Extract the (X, Y) coordinate from the center of the cell holding the provided text.  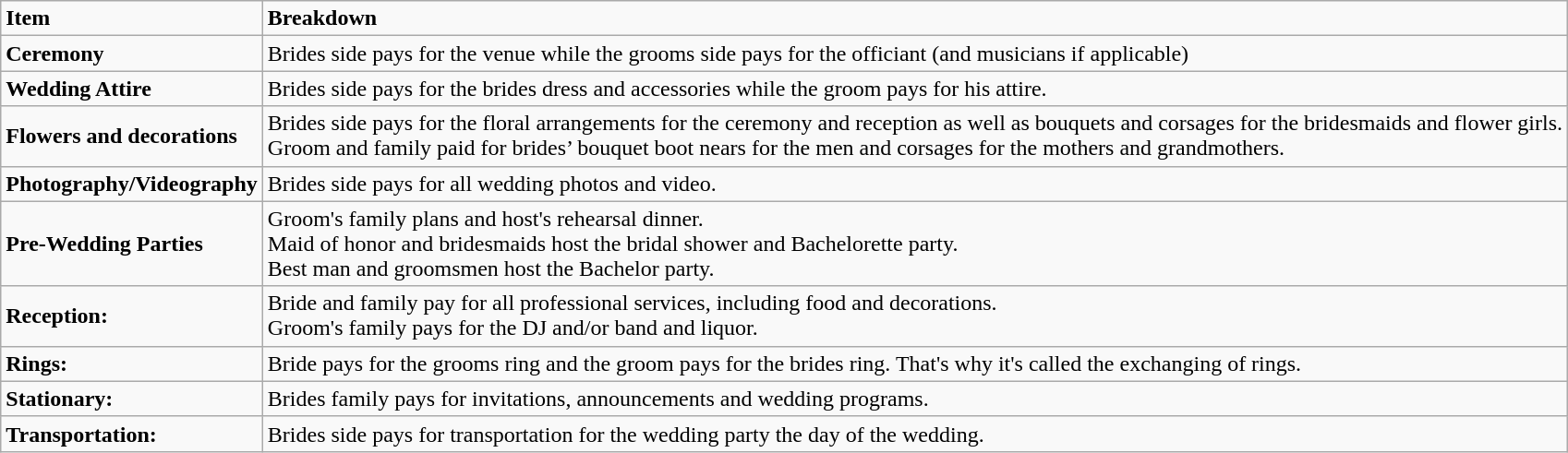
Bride pays for the grooms ring and the groom pays for the brides ring. That's why it's called the exchanging of rings. (914, 364)
Pre-Wedding Parties (132, 244)
Ceremony (132, 54)
Transportation: (132, 434)
Wedding Attire (132, 89)
Rings: (132, 364)
Reception: (132, 316)
Stationary: (132, 399)
Flowers and decorations (132, 137)
Brides side pays for the brides dress and accessories while the groom pays for his attire. (914, 89)
Brides side pays for all wedding photos and video. (914, 184)
Brides side pays for transportation for the wedding party the day of the wedding. (914, 434)
Photography/Videography (132, 184)
Brides side pays for the venue while the grooms side pays for the officiant (and musicians if applicable) (914, 54)
Bride and family pay for all professional services, including food and decorations.Groom's family pays for the DJ and/or band and liquor. (914, 316)
Brides family pays for invitations, announcements and wedding programs. (914, 399)
Breakdown (914, 18)
Item (132, 18)
